Extract the [X, Y] coordinate from the center of the cell holding the provided text.  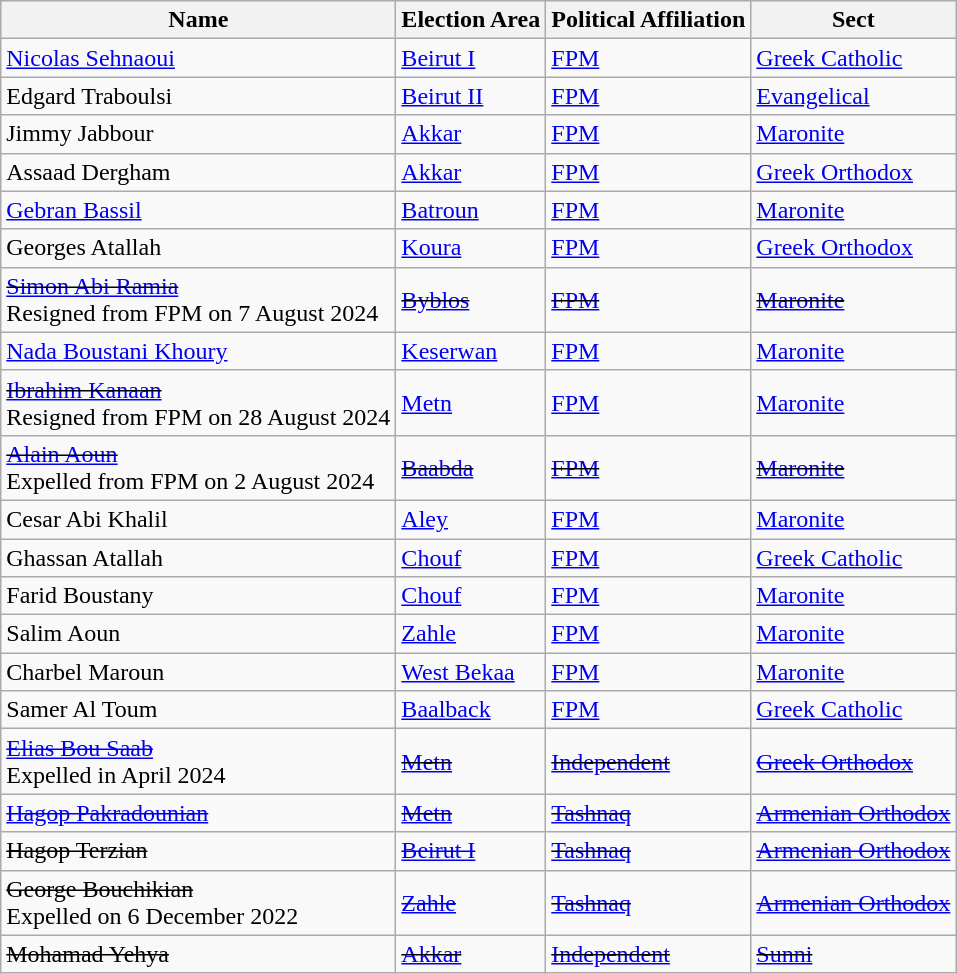
Batroun [471, 210]
Farid Boustany [198, 596]
West Bekaa [471, 672]
Sunni [854, 954]
Alain AounExpelled from FPM on 2 August 2024 [198, 468]
Georges Atallah [198, 248]
Nada Boustani Khoury [198, 351]
Name [198, 20]
Aley [471, 519]
Koura [471, 248]
Salim Aoun [198, 634]
Baalback [471, 710]
Hagop Pakradounian [198, 813]
Baabda [471, 468]
Assaad Dergham [198, 172]
Election Area [471, 20]
Hagop Terzian [198, 851]
Gebran Bassil [198, 210]
Charbel Maroun [198, 672]
Samer Al Toum [198, 710]
Keserwan [471, 351]
Nicolas Sehnaoui [198, 58]
George BouchikianExpelled on 6 December 2022 [198, 902]
Political Affiliation [648, 20]
Mohamad Yehya [198, 954]
Edgard Traboulsi [198, 96]
Jimmy Jabbour [198, 134]
Elias Bou SaabExpelled in April 2024 [198, 762]
Cesar Abi Khalil [198, 519]
Beirut II [471, 96]
Ghassan Atallah [198, 557]
Byblos [471, 300]
Sect [854, 20]
Evangelical [854, 96]
Ibrahim KanaanResigned from FPM on 28 August 2024 [198, 402]
Simon Abi RamiaResigned from FPM on 7 August 2024 [198, 300]
